Return the [X, Y] coordinate for the center point of the cell that contains the specified text.  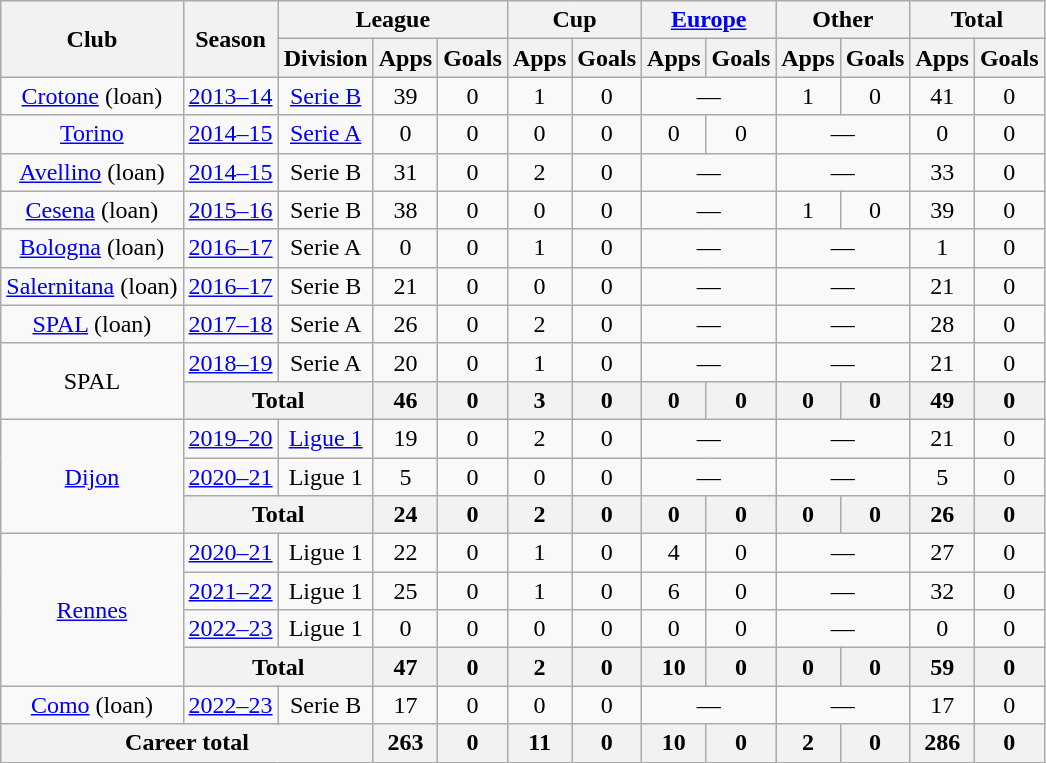
Bologna (loan) [92, 248]
Cup [574, 20]
Torino [92, 134]
47 [405, 667]
Cesena (loan) [92, 210]
Club [92, 39]
11 [539, 743]
33 [942, 172]
32 [942, 591]
49 [942, 400]
Season [230, 39]
20 [405, 362]
Division [326, 58]
263 [405, 743]
27 [942, 553]
2013–14 [230, 96]
2019–20 [230, 438]
Other [843, 20]
41 [942, 96]
4 [674, 553]
League [392, 20]
286 [942, 743]
59 [942, 667]
Career total [187, 743]
Rennes [92, 610]
24 [405, 515]
Salernitana (loan) [92, 286]
Avellino (loan) [92, 172]
46 [405, 400]
Como (loan) [92, 705]
2017–18 [230, 324]
SPAL [92, 381]
38 [405, 210]
Crotone (loan) [92, 96]
6 [674, 591]
Europe [709, 20]
28 [942, 324]
19 [405, 438]
2021–22 [230, 591]
SPAL (loan) [92, 324]
22 [405, 553]
Dijon [92, 476]
25 [405, 591]
3 [539, 400]
2018–19 [230, 362]
31 [405, 172]
2015–16 [230, 210]
